Return (x, y) of the center of cell containing provided text 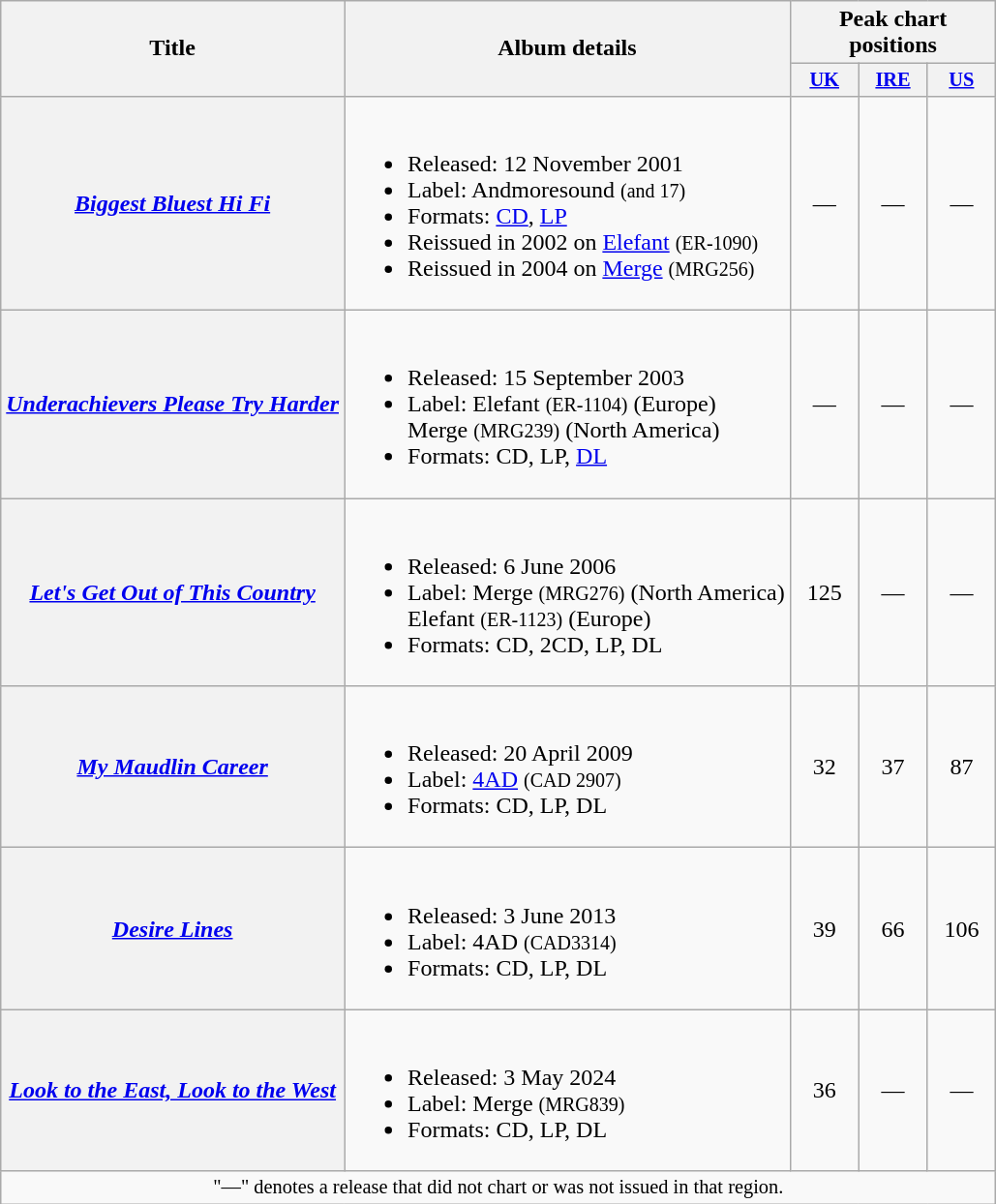
Released: 3 May 2024Label: Merge (MRG839)Formats: CD, LP, DL (567, 1090)
Album details (567, 48)
Released: 15 September 2003Label: Elefant (ER-1104) (Europe)Merge (MRG239) (North America)Formats: CD, LP, DL (567, 405)
Released: 12 November 2001Label: Andmoresound (and 17)Formats: CD, LPReissued in 2002 on Elefant (ER-1090)Reissued in 2004 on Merge (MRG256) (567, 203)
32 (825, 767)
87 (962, 767)
UK (825, 80)
37 (892, 767)
39 (825, 929)
My Maudlin Career (172, 767)
Look to the East, Look to the West (172, 1090)
Peak chart positions (892, 33)
Let's Get Out of This Country (172, 592)
Desire Lines (172, 929)
125 (825, 592)
Underachievers Please Try Harder (172, 405)
66 (892, 929)
"—" denotes a release that did not chart or was not issued in that region. (498, 1188)
36 (825, 1090)
IRE (892, 80)
US (962, 80)
Released: 20 April 2009Label: 4AD (CAD 2907)Formats: CD, LP, DL (567, 767)
Released: 6 June 2006Label: Merge (MRG276) (North America)Elefant (ER-1123) (Europe)Formats: CD, 2CD, LP, DL (567, 592)
106 (962, 929)
Title (172, 48)
Released: 3 June 2013Label: 4AD (CAD3314)Formats: CD, LP, DL (567, 929)
Biggest Bluest Hi Fi (172, 203)
